Capture the cell that displays the provided text and extract its [x, y] central coordinate. 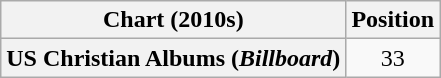
US Christian Albums (Billboard) [174, 58]
Chart (2010s) [174, 20]
Position [393, 20]
33 [393, 58]
